Output the [x, y] coordinate of the center of the cell containing the given text.  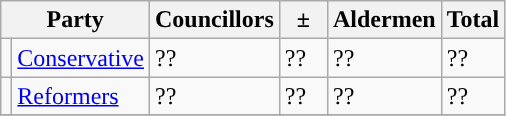
Councillors [215, 20]
Conservative [81, 58]
Party [76, 20]
Aldermen [384, 20]
Reformers [81, 96]
Total [473, 20]
± [303, 20]
